Return the [X, Y] coordinate for the center point of the cell that contains the specified text.  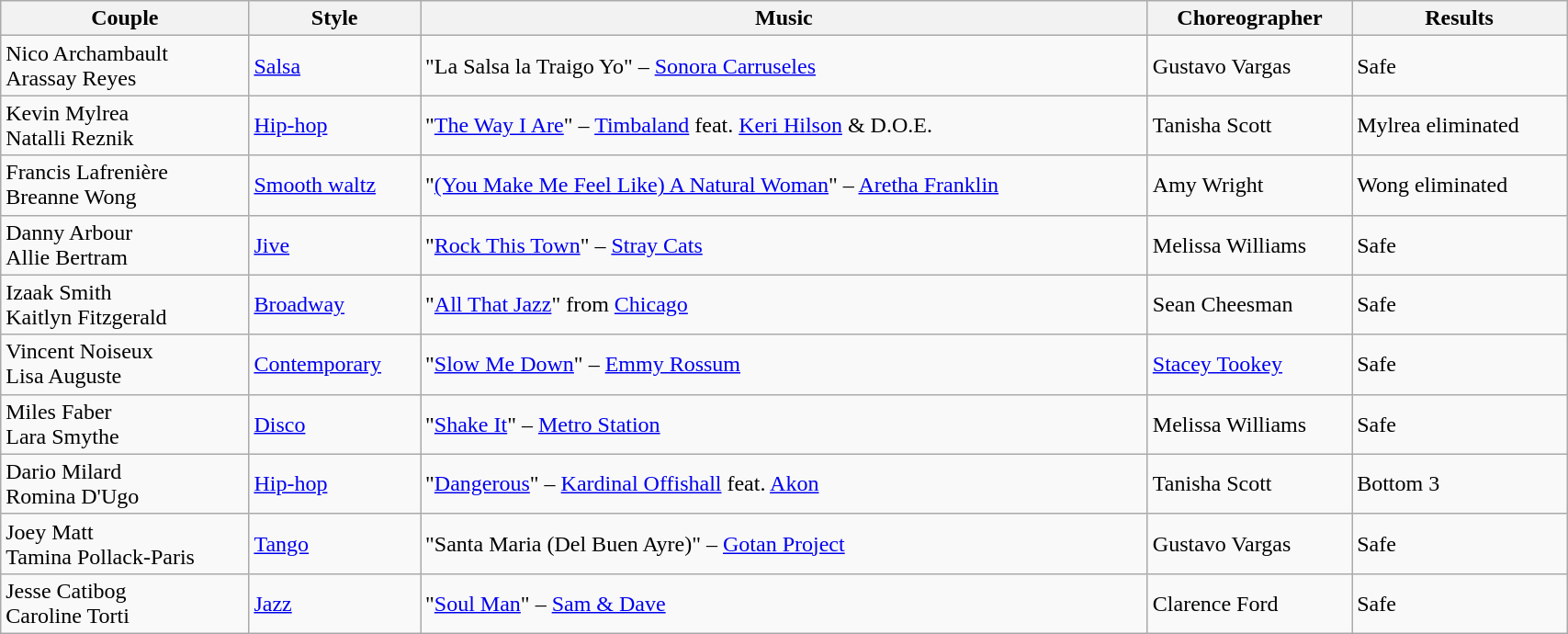
Choreographer [1249, 18]
Jesse Catibog Caroline Torti [125, 603]
"Rock This Town" – Stray Cats [784, 244]
Kevin Mylrea Natalli Reznik [125, 125]
"Slow Me Down" – Emmy Rossum [784, 364]
Clarence Ford [1249, 603]
Izaak Smith Kaitlyn Fitzgerald [125, 305]
Bottom 3 [1460, 483]
Wong eliminated [1460, 186]
Style [334, 18]
Salsa [334, 66]
Disco [334, 425]
"(You Make Me Feel Like) A Natural Woman" – Aretha Franklin [784, 186]
Danny Arbour Allie Bertram [125, 244]
"Dangerous" – Kardinal Offishall feat. Akon [784, 483]
Sean Cheesman [1249, 305]
Couple [125, 18]
Nico Archambault Arassay Reyes [125, 66]
"Santa Maria (Del Buen Ayre)" – Gotan Project [784, 544]
Miles Faber Lara Smythe [125, 425]
Music [784, 18]
Jive [334, 244]
"Shake It" – Metro Station [784, 425]
Jazz [334, 603]
"All That Jazz" from Chicago [784, 305]
Contemporary [334, 364]
Dario Milard Romina D'Ugo [125, 483]
Smooth waltz [334, 186]
"La Salsa la Traigo Yo" – Sonora Carruseles [784, 66]
Results [1460, 18]
Francis Lafrenière Breanne Wong [125, 186]
Vincent Noiseux Lisa Auguste [125, 364]
Amy Wright [1249, 186]
"The Way I Are" – Timbaland feat. Keri Hilson & D.O.E. [784, 125]
Tango [334, 544]
Mylrea eliminated [1460, 125]
"Soul Man" – Sam & Dave [784, 603]
Joey Matt Tamina Pollack-Paris [125, 544]
Broadway [334, 305]
Stacey Tookey [1249, 364]
